Return [x, y] of the center of cell containing provided text 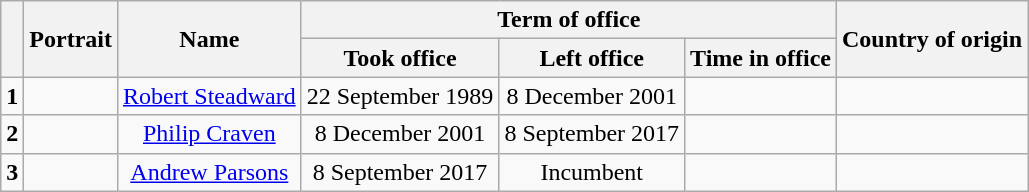
Robert Steadward [209, 96]
Name [209, 39]
Term of office [568, 20]
Left office [592, 58]
Country of origin [932, 39]
Time in office [761, 58]
2 [12, 134]
22 September 1989 [400, 96]
Philip Craven [209, 134]
1 [12, 96]
Incumbent [592, 172]
3 [12, 172]
Andrew Parsons [209, 172]
Portrait [71, 39]
Took office [400, 58]
